Find where the given text appears and provide that cell's center as [X, Y] coordinate. 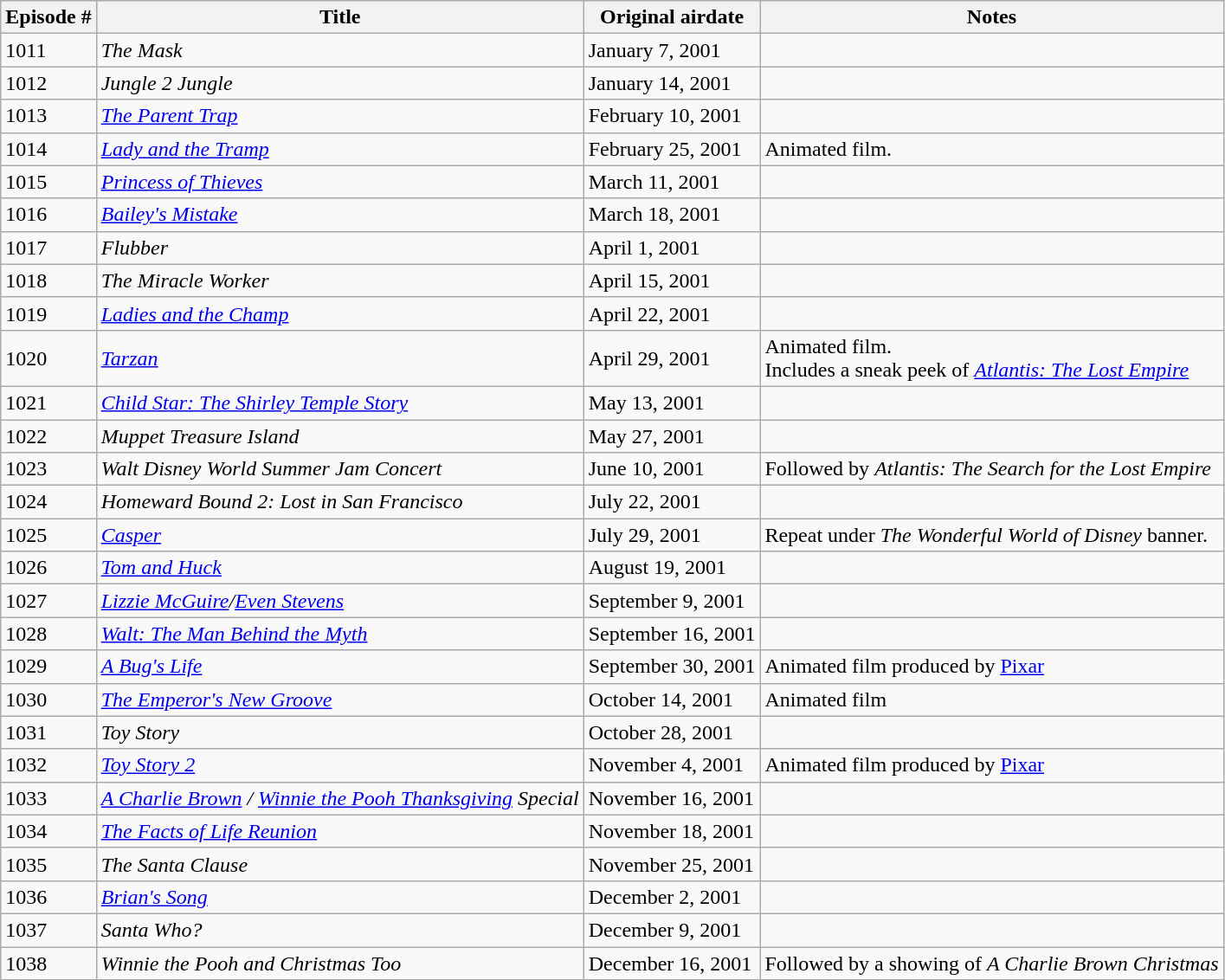
October 14, 2001 [672, 700]
The Mask [339, 50]
April 1, 2001 [672, 248]
Child Star: The Shirley Temple Story [339, 403]
December 9, 2001 [672, 930]
1021 [48, 403]
1013 [48, 116]
Toy Story 2 [339, 765]
April 15, 2001 [672, 280]
Princess of Thieves [339, 182]
1016 [48, 215]
1028 [48, 634]
Muppet Treasure Island [339, 435]
November 16, 2001 [672, 798]
The Miracle Worker [339, 280]
January 7, 2001 [672, 50]
September 9, 2001 [672, 601]
1032 [48, 765]
The Parent Trap [339, 116]
June 10, 2001 [672, 469]
November 4, 2001 [672, 765]
1035 [48, 864]
March 11, 2001 [672, 182]
Winnie the Pooh and Christmas Too [339, 964]
Walt Disney World Summer Jam Concert [339, 469]
September 16, 2001 [672, 634]
November 25, 2001 [672, 864]
Toy Story [339, 732]
Bailey's Mistake [339, 215]
Ladies and the Champ [339, 313]
November 18, 2001 [672, 831]
A Charlie Brown / Winnie the Pooh Thanksgiving Special [339, 798]
1030 [48, 700]
May 13, 2001 [672, 403]
1012 [48, 83]
Followed by Atlantis: The Search for the Lost Empire [992, 469]
February 25, 2001 [672, 149]
The Santa Clause [339, 864]
1011 [48, 50]
Animated film. [992, 149]
1015 [48, 182]
Brian's Song [339, 897]
The Emperor's New Groove [339, 700]
1023 [48, 469]
1033 [48, 798]
January 14, 2001 [672, 83]
1026 [48, 568]
1038 [48, 964]
1034 [48, 831]
1020 [48, 358]
1014 [48, 149]
February 10, 2001 [672, 116]
1022 [48, 435]
1031 [48, 732]
August 19, 2001 [672, 568]
Casper [339, 535]
April 22, 2001 [672, 313]
Title [339, 17]
Tarzan [339, 358]
1019 [48, 313]
July 29, 2001 [672, 535]
1037 [48, 930]
1018 [48, 280]
July 22, 2001 [672, 502]
March 18, 2001 [672, 215]
May 27, 2001 [672, 435]
Lady and the Tramp [339, 149]
December 2, 2001 [672, 897]
1024 [48, 502]
Homeward Bound 2: Lost in San Francisco [339, 502]
Repeat under The Wonderful World of Disney banner. [992, 535]
December 16, 2001 [672, 964]
The Facts of Life Reunion [339, 831]
Jungle 2 Jungle [339, 83]
Animated film [992, 700]
1029 [48, 667]
Lizzie McGuire/Even Stevens [339, 601]
A Bug's Life [339, 667]
1025 [48, 535]
Tom and Huck [339, 568]
Followed by a showing of A Charlie Brown Christmas [992, 964]
Episode # [48, 17]
Original airdate [672, 17]
1027 [48, 601]
Flubber [339, 248]
Animated film.Includes a sneak peek of Atlantis: The Lost Empire [992, 358]
October 28, 2001 [672, 732]
Walt: The Man Behind the Myth [339, 634]
1036 [48, 897]
Notes [992, 17]
April 29, 2001 [672, 358]
Santa Who? [339, 930]
September 30, 2001 [672, 667]
1017 [48, 248]
